Determine the [X, Y] coordinate at the center of the cell enclosing the given text.  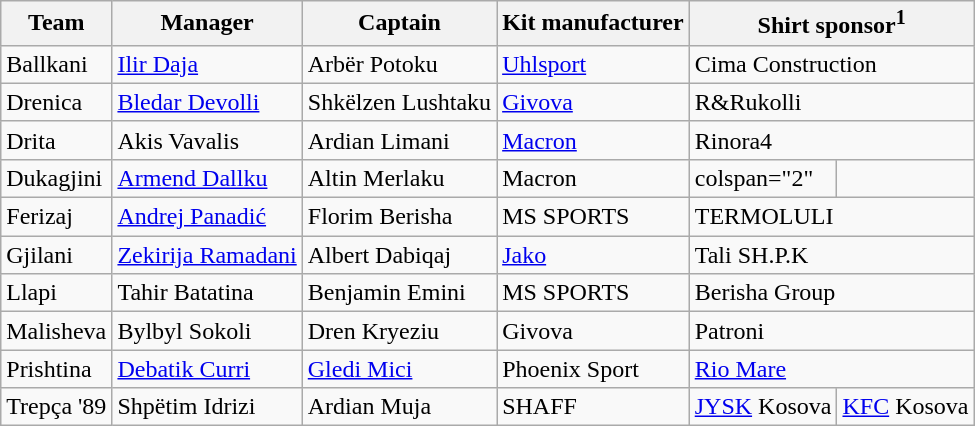
Manager [207, 24]
Bledar Devolli [207, 102]
JYSK Kosova [763, 407]
Armend Dallku [207, 178]
Florim Berisha [399, 217]
Tali SH.P.K [832, 255]
Shkëlzen Lushtaku [399, 102]
Prishtina [56, 369]
Cima Construction [832, 64]
Altin Merlaku [399, 178]
Dren Kryeziu [399, 331]
Ardian Muja [399, 407]
Gjilani [56, 255]
Captain [399, 24]
Ardian Limani [399, 140]
Drita [56, 140]
Llapi [56, 293]
colspan="2" [763, 178]
Bylbyl Sokoli [207, 331]
Phoenix Sport [594, 369]
Dukagjini [56, 178]
Ilir Daja [207, 64]
Ferizaj [56, 217]
Benjamin Emini [399, 293]
Debatik Curri [207, 369]
Zekirija Ramadani [207, 255]
Jako [594, 255]
Patroni [832, 331]
Akis Vavalis [207, 140]
Team [56, 24]
R&Rukolli [832, 102]
Tahir Batatina [207, 293]
Drenica [56, 102]
Rinora4 [832, 140]
TERMOLULI [832, 217]
Shpëtim Idrizi [207, 407]
Ballkani [56, 64]
Uhlsport [594, 64]
KFC Kosova [906, 407]
Malisheva [56, 331]
Andrej Panadić [207, 217]
Arbër Potoku [399, 64]
Shirt sponsor1 [832, 24]
Rio Mare [832, 369]
SHAFF [594, 407]
Albert Dabiqaj [399, 255]
Trepça '89 [56, 407]
Kit manufacturer [594, 24]
Gledi Mici [399, 369]
Berisha Group [832, 293]
